Output the [x, y] coordinate of the center of the cell containing the given text.  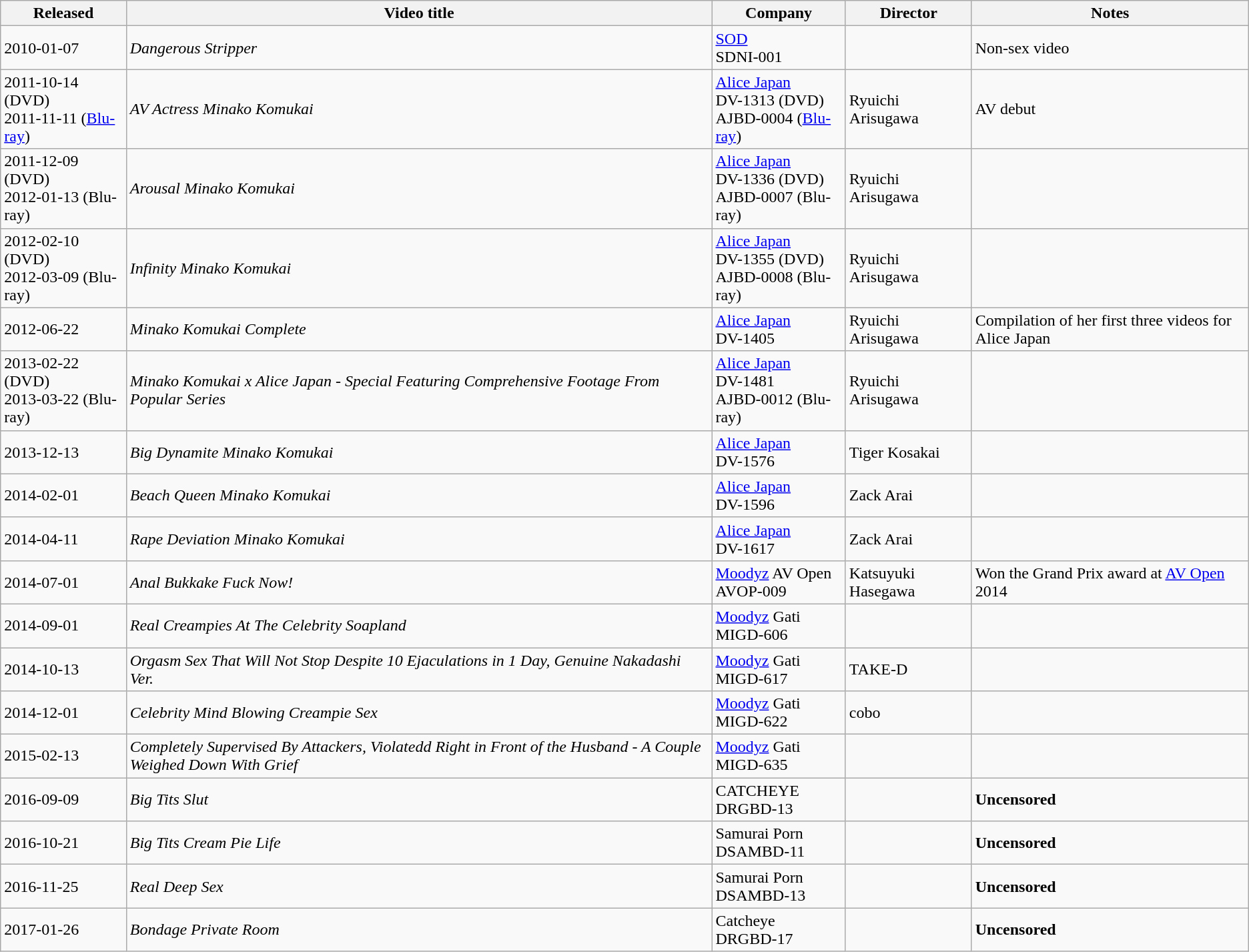
2015-02-13 [63, 757]
Alice JapanDV-1336 (DVD)AJBD-0007 (Blu-ray) [779, 188]
CatcheyeDRGBD-17 [779, 930]
Moodyz GatiMIGD-617 [779, 668]
AV debut [1110, 109]
Samurai PornDSAMBD-11 [779, 843]
Big Tits Slut [419, 799]
Samurai PornDSAMBD-13 [779, 886]
2010-01-07 [63, 48]
CATCHEYEDRGBD-13 [779, 799]
2012-06-22 [63, 330]
Minako Komukai x Alice Japan - Special Featuring Comprehensive Footage From Popular Series [419, 391]
Won the Grand Prix award at AV Open 2014 [1110, 582]
Compilation of her first three videos for Alice Japan [1110, 330]
Video title [419, 13]
Released [63, 13]
Notes [1110, 13]
2016-11-25 [63, 886]
2013-02-22 (DVD)2013-03-22 (Blu-ray) [63, 391]
Big Tits Cream Pie Life [419, 843]
SODSDNI-001 [779, 48]
Alice JapanDV-1576 [779, 452]
2012-02-10 (DVD)2012-03-09 (Blu-ray) [63, 268]
2014-12-01 [63, 712]
Real Creampies At The Celebrity Soapland [419, 626]
Alice JapanDV-1355 (DVD)AJBD-0008 (Blu-ray) [779, 268]
Alice JapanDV-1481AJBD-0012 (Blu-ray) [779, 391]
Alice JapanDV-1313 (DVD)AJBD-0004 (Blu-ray) [779, 109]
2017-01-26 [63, 930]
Beach Queen Minako Komukai [419, 495]
Non-sex video [1110, 48]
Celebrity Mind Blowing Creampie Sex [419, 712]
Company [779, 13]
2016-10-21 [63, 843]
Completely Supervised By Attackers, Violatedd Right in Front of the Husband - A Couple Weighed Down With Grief [419, 757]
2014-02-01 [63, 495]
Alice JapanDV-1405 [779, 330]
Rape Deviation Minako Komukai [419, 539]
Moodyz GatiMIGD-606 [779, 626]
Moodyz GatiMIGD-622 [779, 712]
TAKE-D [909, 668]
2011-10-14 (DVD)2011-11-11 (Blu-ray) [63, 109]
2016-09-09 [63, 799]
2014-07-01 [63, 582]
Moodyz GatiMIGD-635 [779, 757]
Minako Komukai Complete [419, 330]
Alice JapanDV-1596 [779, 495]
cobo [909, 712]
Director [909, 13]
2014-09-01 [63, 626]
Alice JapanDV-1617 [779, 539]
Bondage Private Room [419, 930]
2014-04-11 [63, 539]
Dangerous Stripper [419, 48]
AV Actress Minako Komukai [419, 109]
Arousal Minako Komukai [419, 188]
Anal Bukkake Fuck Now! [419, 582]
Orgasm Sex That Will Not Stop Despite 10 Ejaculations in 1 Day, Genuine Nakadashi Ver. [419, 668]
Infinity Minako Komukai [419, 268]
Big Dynamite Minako Komukai [419, 452]
2011-12-09 (DVD)2012-01-13 (Blu-ray) [63, 188]
Real Deep Sex [419, 886]
Katsuyuki Hasegawa [909, 582]
2013-12-13 [63, 452]
Tiger Kosakai [909, 452]
2014-10-13 [63, 668]
Moodyz AV OpenAVOP-009 [779, 582]
